Provide the [X, Y] coordinate of the cell's center where the given text is located.  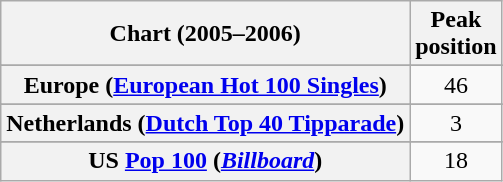
3 [456, 123]
Chart (2005–2006) [206, 34]
46 [456, 85]
Peakposition [456, 34]
Europe (European Hot 100 Singles) [206, 85]
18 [456, 161]
Netherlands (Dutch Top 40 Tipparade) [206, 123]
US Pop 100 (Billboard) [206, 161]
